Identify which cell holds the provided text, then report its [X, Y] central coordinate. 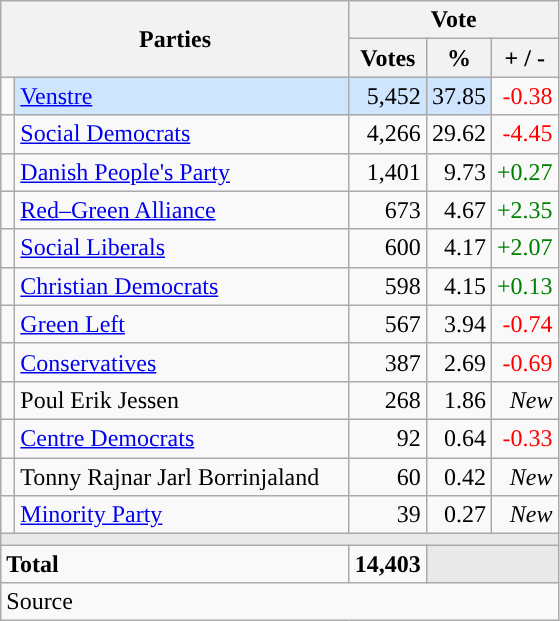
Total [176, 564]
-0.33 [524, 438]
1,401 [388, 172]
Social Liberals [182, 248]
0.27 [458, 515]
-4.45 [524, 134]
60 [388, 477]
387 [388, 362]
0.42 [458, 477]
Social Democrats [182, 134]
4.15 [458, 286]
567 [388, 324]
+2.07 [524, 248]
Minority Party [182, 515]
Poul Erik Jessen [182, 400]
9.73 [458, 172]
5,452 [388, 96]
-0.69 [524, 362]
% [458, 58]
1.86 [458, 400]
598 [388, 286]
Danish People's Party [182, 172]
Centre Democrats [182, 438]
-0.38 [524, 96]
92 [388, 438]
4.17 [458, 248]
3.94 [458, 324]
268 [388, 400]
+0.27 [524, 172]
600 [388, 248]
Vote [454, 20]
Venstre [182, 96]
Red–Green Alliance [182, 210]
Christian Democrats [182, 286]
-0.74 [524, 324]
+0.13 [524, 286]
4,266 [388, 134]
4.67 [458, 210]
2.69 [458, 362]
673 [388, 210]
Votes [388, 58]
Conservatives [182, 362]
Tonny Rajnar Jarl Borrinjaland [182, 477]
14,403 [388, 564]
Parties [176, 39]
37.85 [458, 96]
Green Left [182, 324]
39 [388, 515]
+2.35 [524, 210]
+ / - [524, 58]
0.64 [458, 438]
Source [280, 602]
29.62 [458, 134]
